Pinpoint the cell where the given text exists, returning its (x, y) midpoint coordinate. 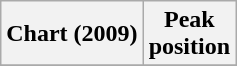
Chart (2009) (72, 34)
Peakposition (189, 34)
